Extract the [X, Y] coordinate from the center of the cell holding the provided text.  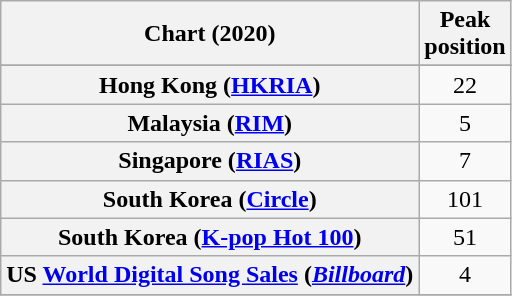
Peakposition [465, 34]
Chart (2020) [210, 34]
Singapore (RIAS) [210, 161]
South Korea (K-pop Hot 100) [210, 237]
4 [465, 275]
7 [465, 161]
Hong Kong (HKRIA) [210, 85]
5 [465, 123]
US World Digital Song Sales (Billboard) [210, 275]
101 [465, 199]
22 [465, 85]
South Korea (Circle) [210, 199]
Malaysia (RIM) [210, 123]
51 [465, 237]
